Scan for the cell matching the given text and deliver its (x, y) coordinate at center. 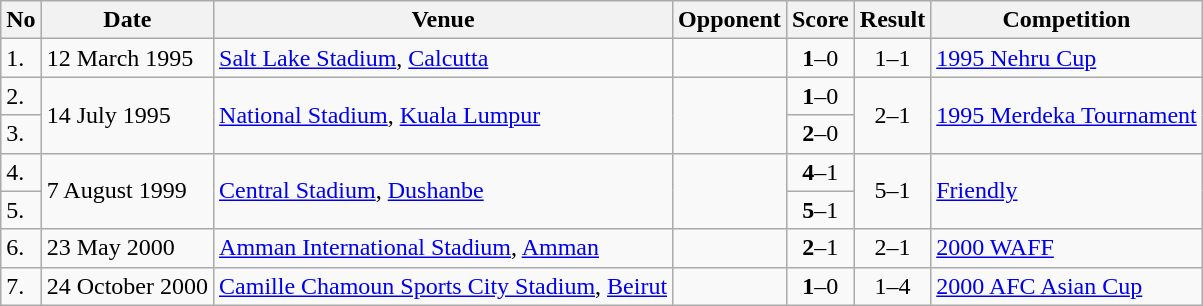
2. (21, 96)
Result (892, 20)
1–1 (892, 58)
2–0 (820, 134)
1. (21, 58)
4–1 (820, 172)
Venue (444, 20)
Salt Lake Stadium, Calcutta (444, 58)
4. (21, 172)
Opponent (730, 20)
6. (21, 248)
5. (21, 210)
1995 Nehru Cup (1067, 58)
12 March 1995 (127, 58)
7. (21, 286)
Central Stadium, Dushanbe (444, 191)
1995 Merdeka Tournament (1067, 115)
2000 WAFF (1067, 248)
Score (820, 20)
Friendly (1067, 191)
Date (127, 20)
1–4 (892, 286)
No (21, 20)
Amman International Stadium, Amman (444, 248)
23 May 2000 (127, 248)
Competition (1067, 20)
Camille Chamoun Sports City Stadium, Beirut (444, 286)
14 July 1995 (127, 115)
National Stadium, Kuala Lumpur (444, 115)
3. (21, 134)
2000 AFC Asian Cup (1067, 286)
7 August 1999 (127, 191)
24 October 2000 (127, 286)
